For the text-containing cell, return its midpoint in [x, y] coordinate format. 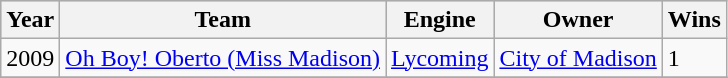
2009 [30, 58]
1 [694, 58]
Wins [694, 20]
Team [223, 20]
Year [30, 20]
Oh Boy! Oberto (Miss Madison) [223, 58]
Owner [578, 20]
Lycoming [440, 58]
Engine [440, 20]
City of Madison [578, 58]
